For the text-containing cell, return its midpoint in [X, Y] coordinate format. 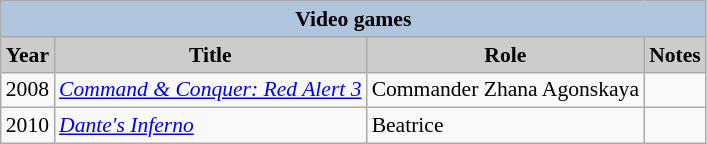
Dante's Inferno [210, 126]
2010 [28, 126]
Video games [354, 19]
Commander Zhana Agonskaya [506, 90]
Title [210, 55]
Beatrice [506, 126]
Notes [675, 55]
Role [506, 55]
2008 [28, 90]
Year [28, 55]
Command & Conquer: Red Alert 3 [210, 90]
